Identify which cell holds the provided text, then report its [X, Y] central coordinate. 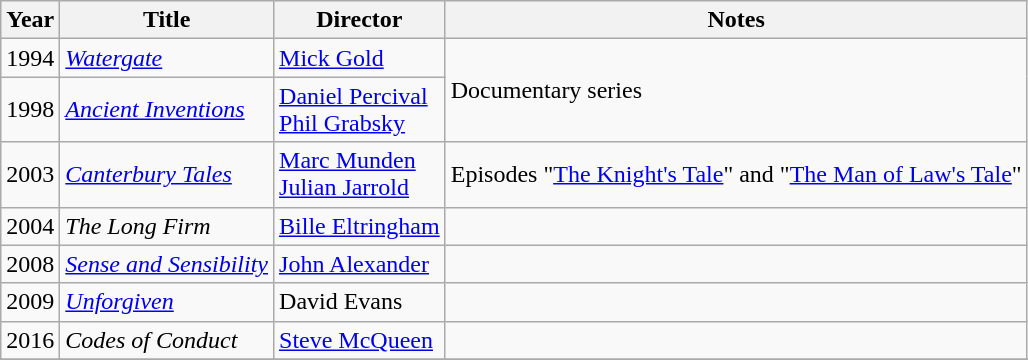
Steve McQueen [360, 340]
2004 [30, 226]
John Alexander [360, 264]
2008 [30, 264]
2009 [30, 302]
Daniel PercivalPhil Grabsky [360, 110]
Marc MundenJulian Jarrold [360, 174]
Ancient Inventions [167, 110]
Title [167, 20]
Year [30, 20]
1994 [30, 58]
Director [360, 20]
2016 [30, 340]
Episodes "The Knight's Tale" and "The Man of Law's Tale" [736, 174]
Documentary series [736, 90]
Canterbury Tales [167, 174]
Sense and Sensibility [167, 264]
Mick Gold [360, 58]
The Long Firm [167, 226]
David Evans [360, 302]
Bille Eltringham [360, 226]
Unforgiven [167, 302]
Notes [736, 20]
2003 [30, 174]
Watergate [167, 58]
1998 [30, 110]
Codes of Conduct [167, 340]
